Locate the cell with the specified text and output its [x, y] center coordinate. 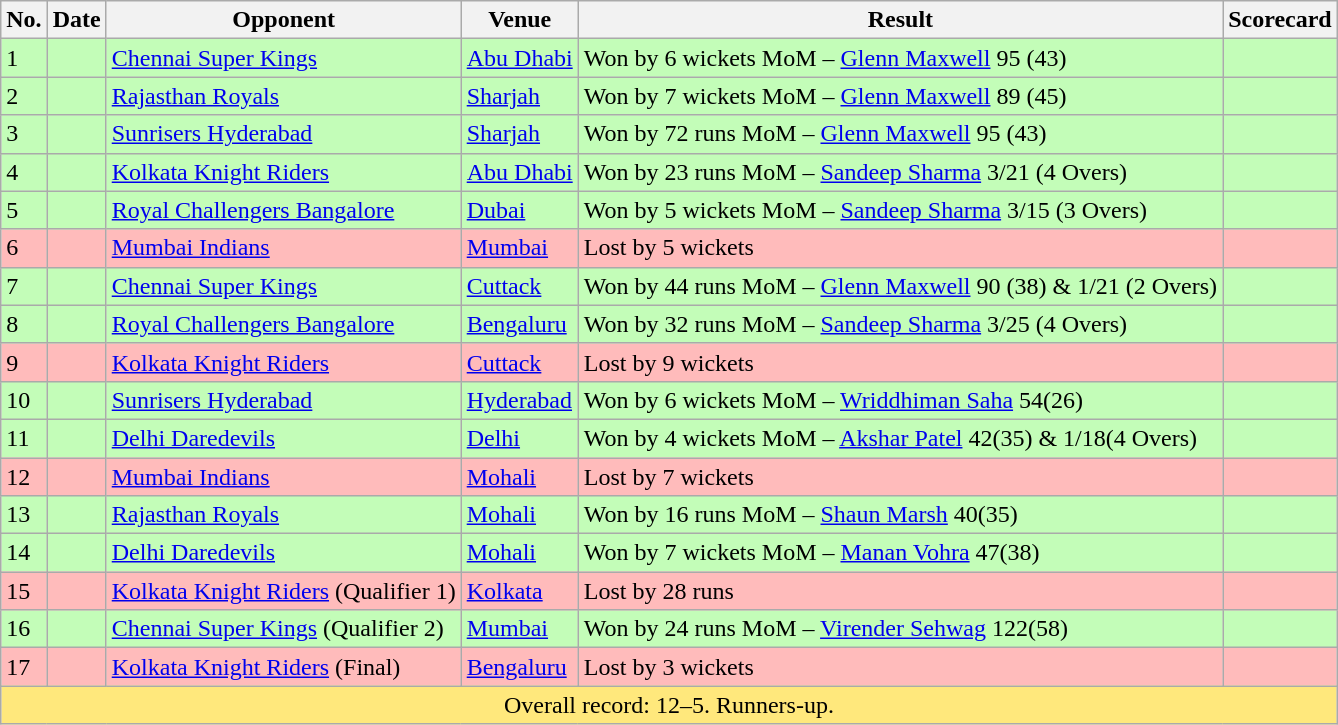
Lost by 5 wickets [900, 248]
Kolkata [520, 591]
7 [24, 286]
Won by 7 wickets MoM – Glenn Maxwell 89 (45) [900, 96]
Won by 6 wickets MoM – Wriddhiman Saha 54(26) [900, 400]
9 [24, 362]
Won by 7 wickets MoM – Manan Vohra 47(38) [900, 553]
Won by 6 wickets MoM – Glenn Maxwell 95 (43) [900, 58]
Opponent [284, 20]
Dubai [520, 210]
15 [24, 591]
17 [24, 667]
3 [24, 134]
Won by 44 runs MoM – Glenn Maxwell 90 (38) & 1/21 (2 Overs) [900, 286]
10 [24, 400]
Scorecard [1280, 20]
6 [24, 248]
16 [24, 629]
Won by 24 runs MoM – Virender Sehwag 122(58) [900, 629]
Won by 16 runs MoM – Shaun Marsh 40(35) [900, 515]
Chennai Super Kings (Qualifier 2) [284, 629]
Won by 32 runs MoM – Sandeep Sharma 3/25 (4 Overs) [900, 324]
Won by 23 runs MoM – Sandeep Sharma 3/21 (4 Overs) [900, 172]
1 [24, 58]
Lost by 28 runs [900, 591]
4 [24, 172]
Kolkata Knight Riders (Final) [284, 667]
8 [24, 324]
Kolkata Knight Riders (Qualifier 1) [284, 591]
Overall record: 12–5. Runners-up. [669, 705]
2 [24, 96]
Lost by 9 wickets [900, 362]
13 [24, 515]
Hyderabad [520, 400]
Won by 4 wickets MoM – Akshar Patel 42(35) & 1/18(4 Overs) [900, 438]
Delhi [520, 438]
5 [24, 210]
12 [24, 477]
Won by 72 runs MoM – Glenn Maxwell 95 (43) [900, 134]
Lost by 7 wickets [900, 477]
14 [24, 553]
Date [76, 20]
Result [900, 20]
No. [24, 20]
Venue [520, 20]
11 [24, 438]
Won by 5 wickets MoM – Sandeep Sharma 3/15 (3 Overs) [900, 210]
Lost by 3 wickets [900, 667]
